Extract the (X, Y) coordinate from the center of the cell holding the provided text.  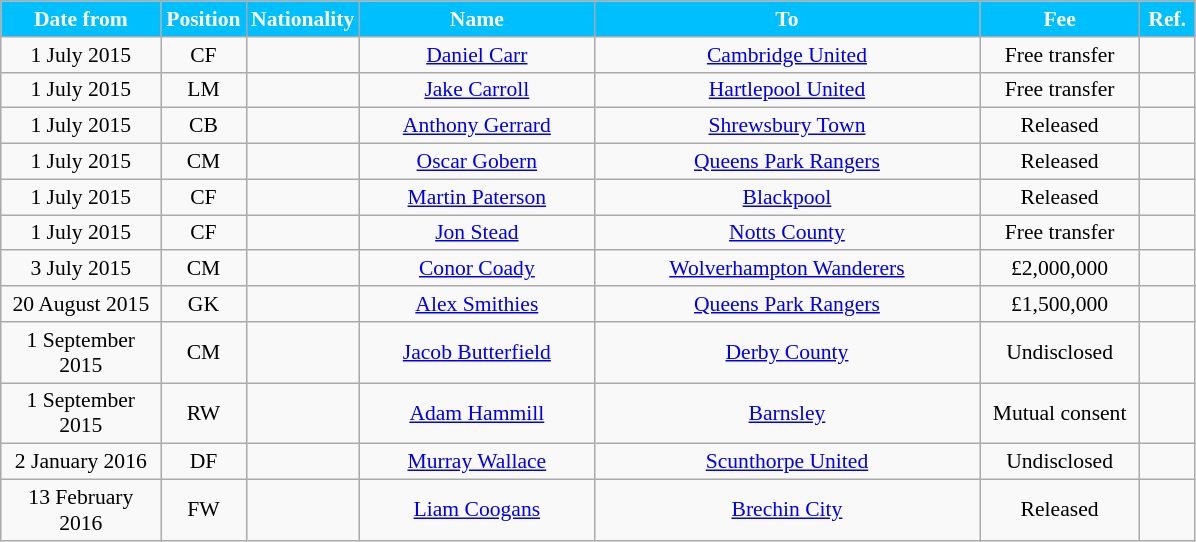
LM (204, 90)
Shrewsbury Town (786, 126)
Liam Coogans (476, 510)
Nationality (302, 19)
Mutual consent (1060, 414)
Jon Stead (476, 233)
Anthony Gerrard (476, 126)
RW (204, 414)
£2,000,000 (1060, 269)
Jacob Butterfield (476, 352)
DF (204, 462)
Adam Hammill (476, 414)
Daniel Carr (476, 55)
Derby County (786, 352)
Name (476, 19)
13 February 2016 (81, 510)
Jake Carroll (476, 90)
Martin Paterson (476, 197)
Ref. (1168, 19)
£1,500,000 (1060, 304)
Alex Smithies (476, 304)
Brechin City (786, 510)
3 July 2015 (81, 269)
Position (204, 19)
Scunthorpe United (786, 462)
FW (204, 510)
Oscar Gobern (476, 162)
Murray Wallace (476, 462)
Date from (81, 19)
20 August 2015 (81, 304)
Cambridge United (786, 55)
Fee (1060, 19)
Blackpool (786, 197)
Hartlepool United (786, 90)
Wolverhampton Wanderers (786, 269)
Barnsley (786, 414)
CB (204, 126)
Notts County (786, 233)
GK (204, 304)
Conor Coady (476, 269)
2 January 2016 (81, 462)
To (786, 19)
